Scan for the cell matching the given text and deliver its [x, y] coordinate at center. 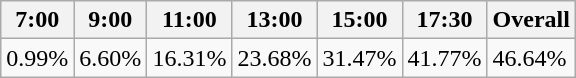
46.64% [531, 58]
16.31% [190, 58]
Overall [531, 20]
9:00 [110, 20]
7:00 [38, 20]
31.47% [360, 58]
41.77% [444, 58]
13:00 [274, 20]
6.60% [110, 58]
11:00 [190, 20]
0.99% [38, 58]
15:00 [360, 20]
23.68% [274, 58]
17:30 [444, 20]
